Search for the cell housing the specified text and yield its (X, Y) center coordinate. 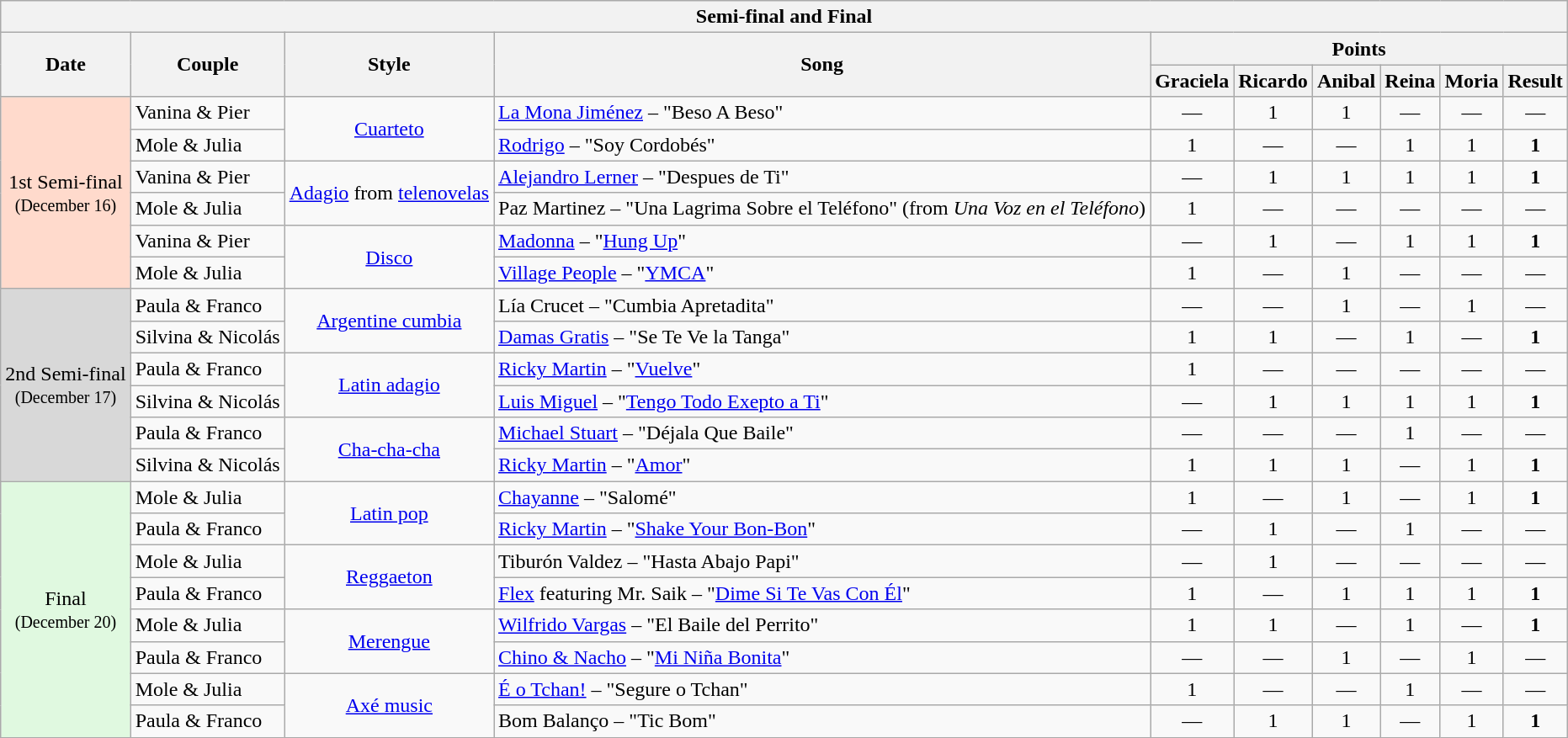
Michael Stuart – "Déjala Que Baile" (822, 433)
Argentine cumbia (389, 321)
Chino & Nacho – "Mi Niña Bonita" (822, 657)
Reggaeton (389, 577)
Village People – "YMCA" (822, 273)
Madonna – "Hung Up" (822, 241)
Cuarteto (389, 129)
Ricky Martin – "Amor" (822, 465)
Rodrigo – "Soy Cordobés" (822, 145)
Wilfrido Vargas – "El Baile del Perrito" (822, 625)
Graciela (1192, 81)
Moria (1471, 81)
Date (66, 65)
Luis Miguel – "Tengo Todo Exepto a Ti" (822, 401)
Semi-final and Final (784, 17)
Ricky Martin – "Vuelve" (822, 369)
Result (1535, 81)
Latin adagio (389, 385)
É o Tchan! – "Segure o Tchan" (822, 689)
La Mona Jiménez – "Beso A Beso" (822, 113)
Chayanne – "Salomé" (822, 497)
Latin pop (389, 513)
Ricky Martin – "Shake Your Bon-Bon" (822, 529)
Couple (207, 65)
Style (389, 65)
Ricardo (1273, 81)
Tiburón Valdez – "Hasta Abajo Papi" (822, 561)
Axé music (389, 705)
Cha-cha-cha (389, 449)
Reina (1411, 81)
Paz Martinez – "Una Lagrima Sobre el Teléfono" (from Una Voz en el Teléfono) (822, 209)
Final (December 20) (66, 609)
Anibal (1346, 81)
Bom Balanço – "Tic Bom" (822, 721)
Adagio from telenovelas (389, 193)
Disco (389, 257)
2nd Semi-final (December 17) (66, 385)
Flex featuring Mr. Saik – "Dime Si Te Vas Con Él" (822, 593)
Points (1359, 49)
Lía Crucet – "Cumbia Apretadita" (822, 305)
Song (822, 65)
Alejandro Lerner – "Despues de Ti" (822, 177)
Merengue (389, 641)
Damas Gratis – "Se Te Ve la Tanga" (822, 337)
1st Semi-final (December 16) (66, 193)
